Scan for the cell matching the given text and deliver its (X, Y) coordinate at center. 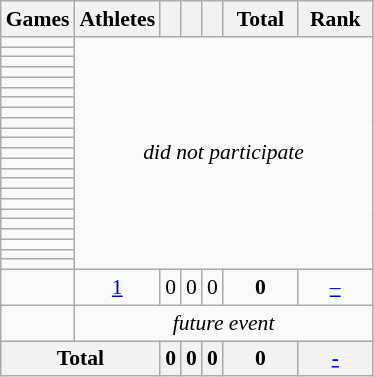
Rank (336, 19)
– (336, 288)
Athletes (117, 19)
- (336, 359)
future event (223, 323)
Games (38, 19)
1 (117, 288)
did not participate (223, 154)
